Return (x, y) of the center of cell containing provided text 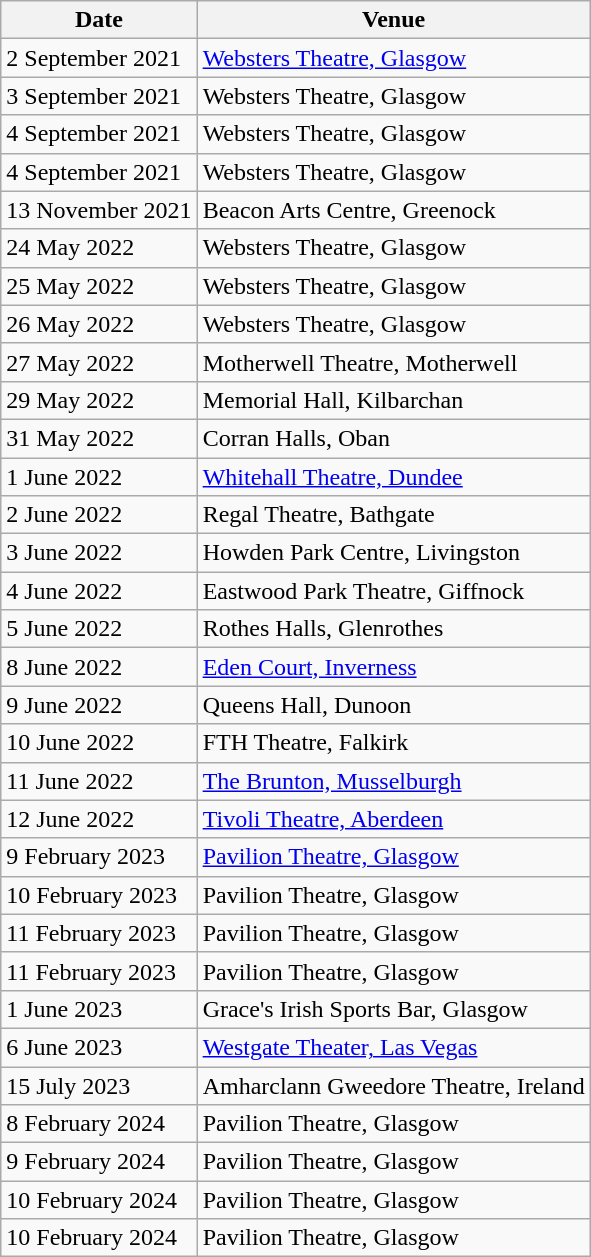
1 June 2022 (99, 477)
Tivoli Theatre, Aberdeen (394, 819)
29 May 2022 (99, 400)
Regal Theatre, Bathgate (394, 515)
Motherwell Theatre, Motherwell (394, 362)
2 September 2021 (99, 58)
Eastwood Park Theatre, Giffnock (394, 591)
11 June 2022 (99, 781)
Howden Park Centre, Livingston (394, 553)
Venue (394, 20)
1 June 2023 (99, 1009)
6 June 2023 (99, 1047)
Date (99, 20)
9 June 2022 (99, 705)
Whitehall Theatre, Dundee (394, 477)
27 May 2022 (99, 362)
Queens Hall, Dunoon (394, 705)
Grace's Irish Sports Bar, Glasgow (394, 1009)
Memorial Hall, Kilbarchan (394, 400)
Rothes Halls, Glenrothes (394, 629)
25 May 2022 (99, 286)
Beacon Arts Centre, Greenock (394, 210)
5 June 2022 (99, 629)
2 June 2022 (99, 515)
10 June 2022 (99, 743)
Amharclann Gweedore Theatre, Ireland (394, 1085)
Westgate Theater, Las Vegas (394, 1047)
FTH Theatre, Falkirk (394, 743)
9 February 2024 (99, 1162)
26 May 2022 (99, 324)
The Brunton, Musselburgh (394, 781)
15 July 2023 (99, 1085)
3 June 2022 (99, 553)
4 June 2022 (99, 591)
31 May 2022 (99, 438)
24 May 2022 (99, 248)
13 November 2021 (99, 210)
3 September 2021 (99, 96)
9 February 2023 (99, 857)
Corran Halls, Oban (394, 438)
12 June 2022 (99, 819)
Eden Court, Inverness (394, 667)
8 June 2022 (99, 667)
10 February 2023 (99, 895)
8 February 2024 (99, 1124)
